Scan for the cell matching the given text and deliver its (x, y) coordinate at center. 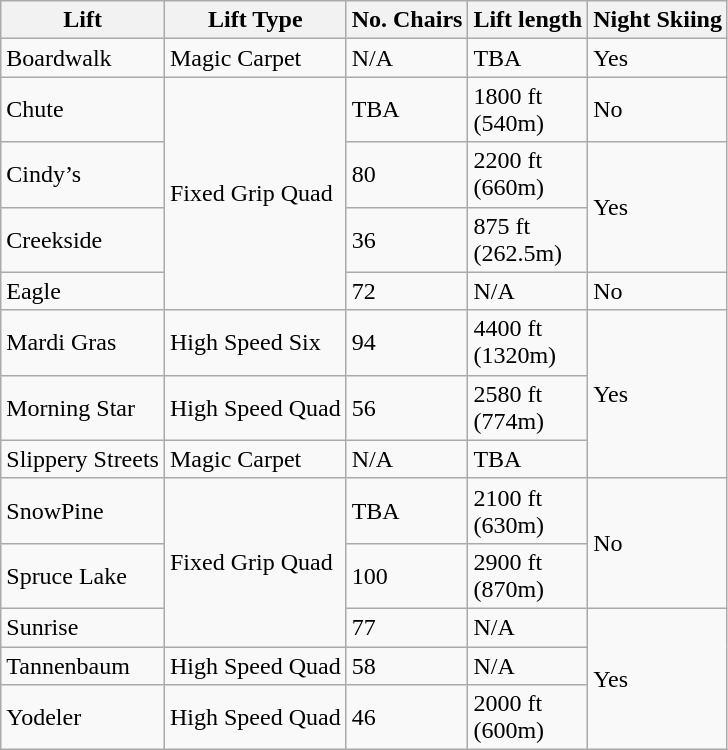
77 (407, 627)
2000 ft(600m) (528, 718)
Night Skiing (658, 20)
Chute (83, 110)
100 (407, 576)
1800 ft(540m) (528, 110)
Lift (83, 20)
Creekside (83, 240)
56 (407, 408)
2580 ft(774m) (528, 408)
Yodeler (83, 718)
875 ft(262.5m) (528, 240)
Cindy’s (83, 174)
Boardwalk (83, 58)
Sunrise (83, 627)
Lift Type (255, 20)
4400 ft(1320m) (528, 342)
2100 ft(630m) (528, 510)
80 (407, 174)
Lift length (528, 20)
Eagle (83, 291)
58 (407, 665)
2900 ft(870m) (528, 576)
Spruce Lake (83, 576)
SnowPine (83, 510)
Tannenbaum (83, 665)
Morning Star (83, 408)
Slippery Streets (83, 459)
72 (407, 291)
46 (407, 718)
36 (407, 240)
94 (407, 342)
High Speed Six (255, 342)
2200 ft(660m) (528, 174)
Mardi Gras (83, 342)
No. Chairs (407, 20)
